Return the (X, Y) coordinate for the center point of the cell that contains the specified text.  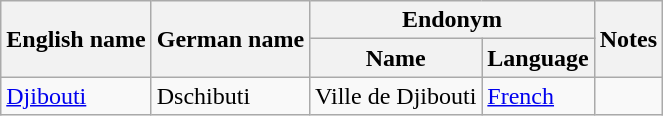
Language (538, 58)
Djibouti (76, 96)
Name (396, 58)
Endonym (452, 20)
German name (230, 39)
English name (76, 39)
Dschibuti (230, 96)
French (538, 96)
Ville de Djibouti (396, 96)
Notes (628, 39)
